Return [x, y] of the center of cell containing provided text 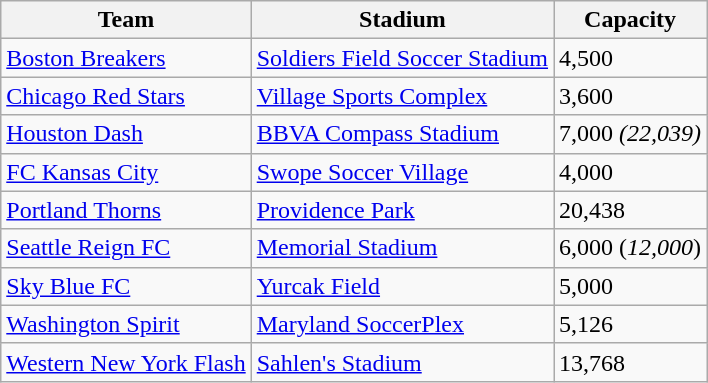
Seattle Reign FC [126, 248]
Houston Dash [126, 134]
6,000 (12,000) [630, 248]
3,600 [630, 96]
Western New York Flash [126, 362]
Chicago Red Stars [126, 96]
Maryland SoccerPlex [402, 324]
7,000 (22,039) [630, 134]
13,768 [630, 362]
BBVA Compass Stadium [402, 134]
Capacity [630, 20]
Sky Blue FC [126, 286]
Village Sports Complex [402, 96]
20,438 [630, 210]
Yurcak Field [402, 286]
Memorial Stadium [402, 248]
Soldiers Field Soccer Stadium [402, 58]
5,000 [630, 286]
Portland Thorns [126, 210]
Sahlen's Stadium [402, 362]
Washington Spirit [126, 324]
4,000 [630, 172]
Team [126, 20]
FC Kansas City [126, 172]
Boston Breakers [126, 58]
Swope Soccer Village [402, 172]
4,500 [630, 58]
5,126 [630, 324]
Providence Park [402, 210]
Stadium [402, 20]
